Locate the cell with the specified text and output its [x, y] center coordinate. 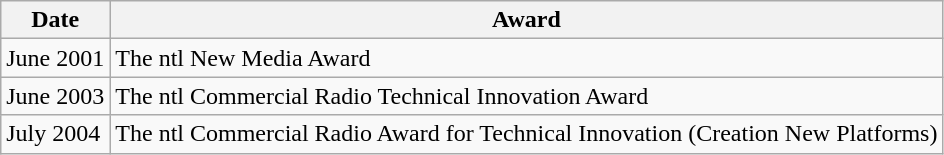
Date [56, 20]
The ntl New Media Award [526, 58]
Award [526, 20]
The ntl Commercial Radio Award for Technical Innovation (Creation New Platforms) [526, 134]
June 2001 [56, 58]
June 2003 [56, 96]
The ntl Commercial Radio Technical Innovation Award [526, 96]
July 2004 [56, 134]
